Provide the (x, y) coordinate of the cell's center where the given text is located.  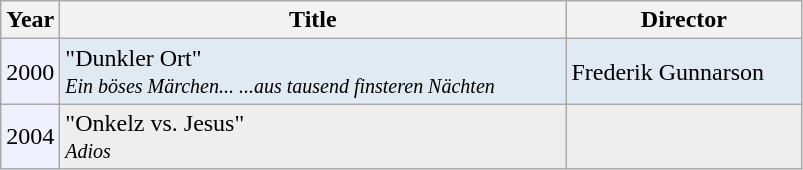
Frederik Gunnarson (684, 72)
"Onkelz vs. Jesus"Adios (313, 136)
Director (684, 20)
2000 (30, 72)
Year (30, 20)
Title (313, 20)
"Dunkler Ort"Ein böses Märchen... ...aus tausend finsteren Nächten (313, 72)
2004 (30, 136)
